Provide the (X, Y) coordinate of the cell's center where the given text is located.  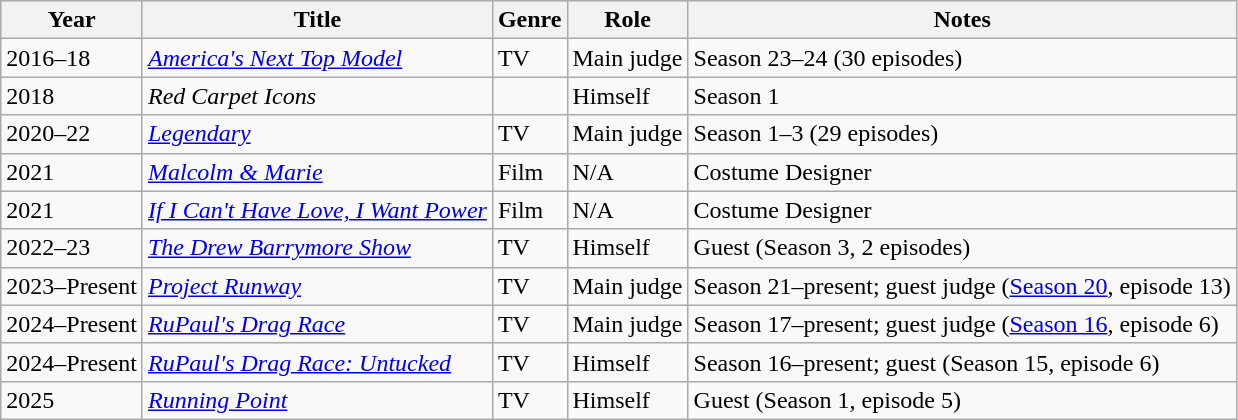
Running Point (317, 400)
2025 (72, 400)
Season 1 (962, 96)
Season 21–present; guest judge (Season 20, episode 13) (962, 286)
Project Runway (317, 286)
Title (317, 20)
Role (628, 20)
Guest (Season 1, episode 5) (962, 400)
2016–18 (72, 58)
Season 23–24 (30 episodes) (962, 58)
Genre (530, 20)
The Drew Barrymore Show (317, 248)
If I Can't Have Love, I Want Power (317, 210)
America's Next Top Model (317, 58)
Malcolm & Marie (317, 172)
2018 (72, 96)
2020–22 (72, 134)
RuPaul's Drag Race: Untucked (317, 362)
Season 17–present; guest judge (Season 16, episode 6) (962, 324)
Notes (962, 20)
Year (72, 20)
2023–Present (72, 286)
Guest (Season 3, 2 episodes) (962, 248)
Red Carpet Icons (317, 96)
2022–23 (72, 248)
RuPaul's Drag Race (317, 324)
Legendary (317, 134)
Season 1–3 (29 episodes) (962, 134)
Season 16–present; guest (Season 15, episode 6) (962, 362)
